Find where the given text appears and provide that cell's center as (x, y) coordinate. 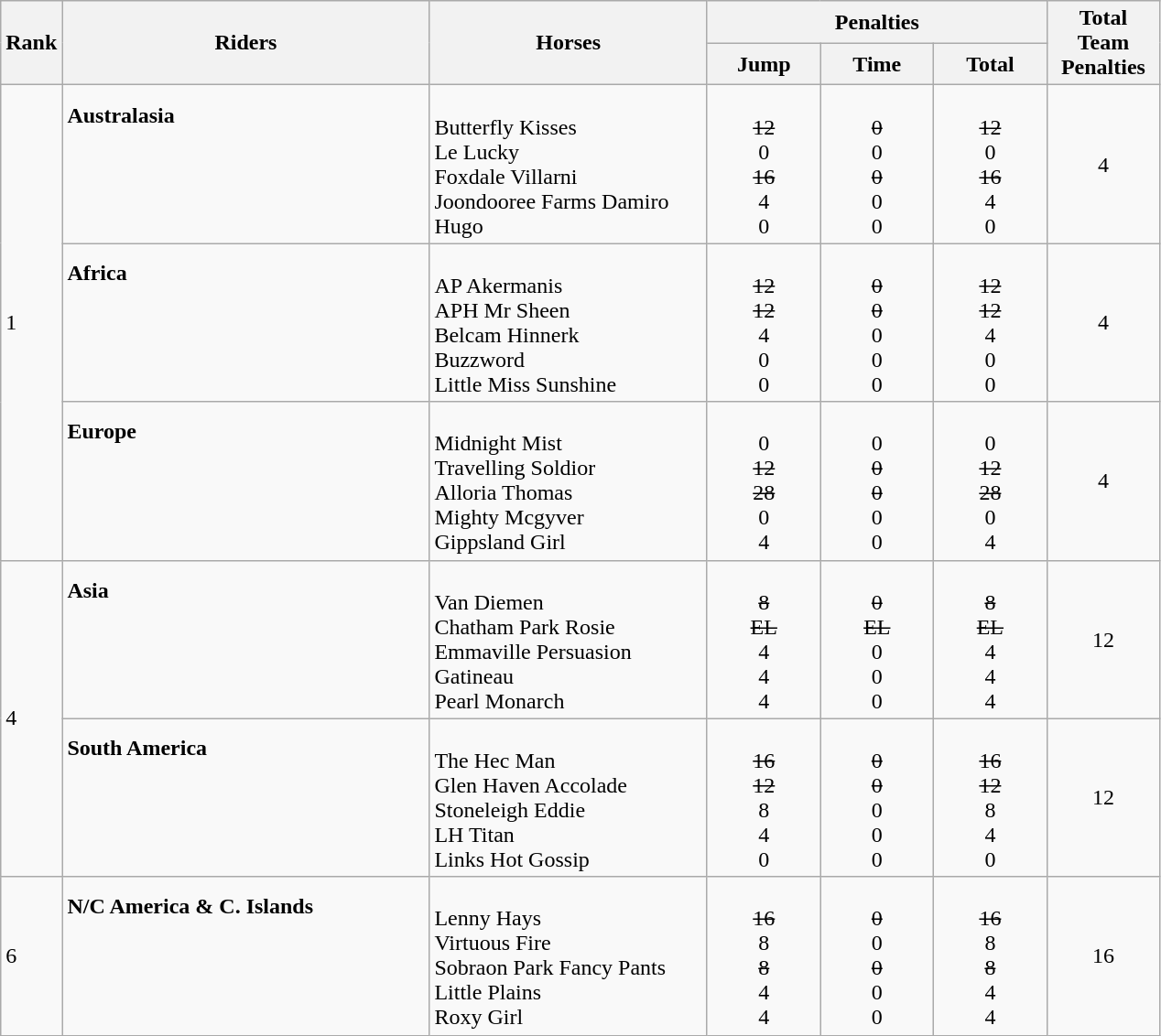
Europe (245, 481)
Butterfly KissesLe LuckyFoxdale VillarniJoondooree Farms DamiroHugo (569, 165)
Van DiemenChatham Park RosieEmmaville PersuasionGatineauPearl Monarch (569, 639)
Lenny HaysVirtuous FireSobraon Park Fancy PantsLittle PlainsRoxy Girl (569, 955)
16 (1103, 955)
Australasia (245, 165)
Jump (764, 64)
South America (245, 798)
Riders (245, 43)
The Hec ManGlen Haven AccoladeStoneleigh EddieLH TitanLinks Hot Gossip (569, 798)
Horses (569, 43)
Total (991, 64)
Total Team Penalties (1103, 43)
Midnight MistTravelling SoldiorAlloria ThomasMighty McgyverGippsland Girl (569, 481)
6 (31, 955)
Rank (31, 43)
AP AkermanisAPH Mr SheenBelcam HinnerkBuzzwordLittle Miss Sunshine (569, 322)
Asia (245, 639)
Africa (245, 322)
0EL000 (877, 639)
Penalties (877, 22)
N/C America & C. Islands (245, 955)
1 (31, 322)
Time (877, 64)
